From the cell containing the given text, extract its center point as [x, y] coordinate. 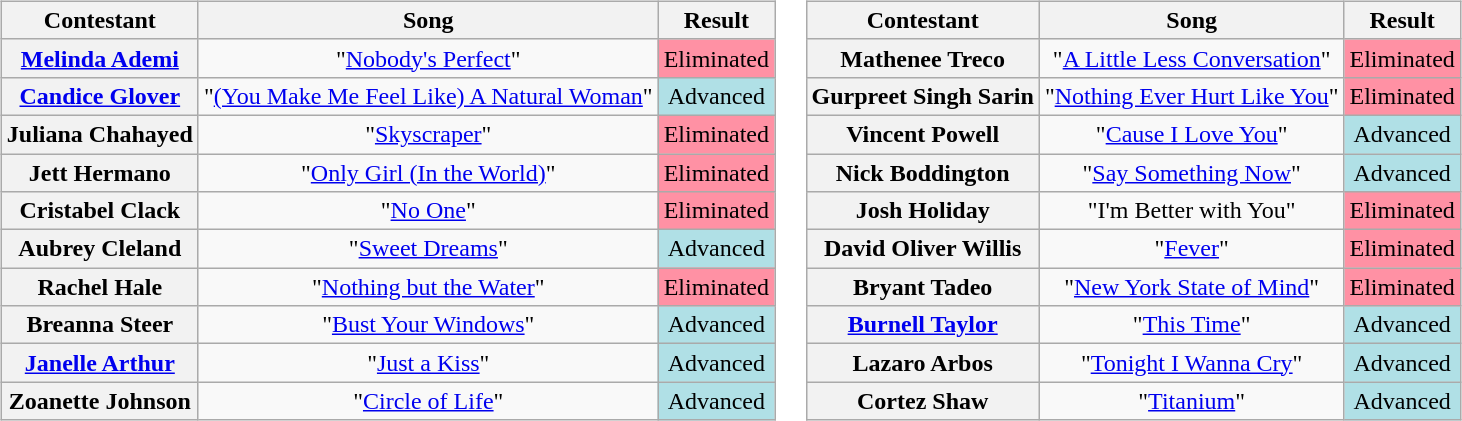
Breanna Steer [100, 325]
"Sweet Dreams" [428, 249]
Bryant Tadeo [922, 287]
"(You Make Me Feel Like) A Natural Woman" [428, 96]
Cristabel Clack [100, 211]
Rachel Hale [100, 287]
Burnell Taylor [922, 325]
"Say Something Now" [1192, 173]
"Cause I Love You" [1192, 134]
"Skyscraper" [428, 134]
Zoanette Johnson [100, 401]
Candice Glover [100, 96]
Gurpreet Singh Sarin [922, 96]
"This Time" [1192, 325]
Jett Hermano [100, 173]
Janelle Arthur [100, 363]
"Nobody's Perfect" [428, 58]
"No One" [428, 211]
"New York State of Mind" [1192, 287]
"Bust Your Windows" [428, 325]
Melinda Ademi [100, 58]
"Just a Kiss" [428, 363]
"I'm Better with You" [1192, 211]
Mathenee Treco [922, 58]
Cortez Shaw [922, 401]
Josh Holiday [922, 211]
"Tonight I Wanna Cry" [1192, 363]
"Nothing but the Water" [428, 287]
"Circle of Life" [428, 401]
"Fever" [1192, 249]
Juliana Chahayed [100, 134]
David Oliver Willis [922, 249]
"Only Girl (In the World)" [428, 173]
Lazaro Arbos [922, 363]
"A Little Less Conversation" [1192, 58]
"Titanium" [1192, 401]
"Nothing Ever Hurt Like You" [1192, 96]
Nick Boddington [922, 173]
Vincent Powell [922, 134]
Aubrey Cleland [100, 249]
